Search for the cell housing the specified text and yield its [X, Y] center coordinate. 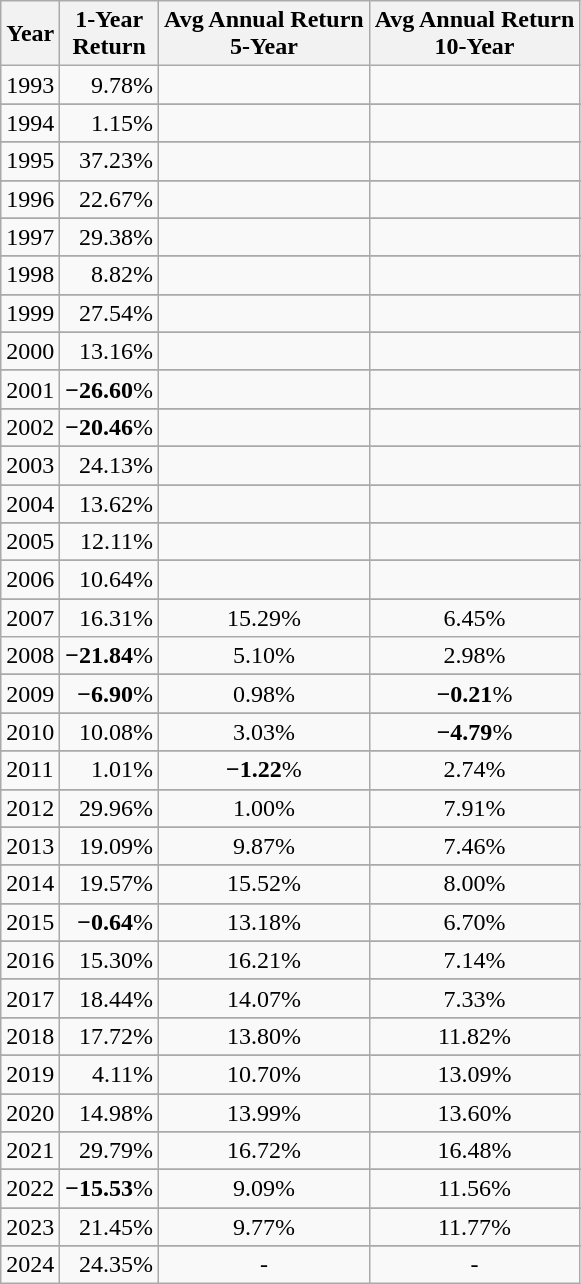
2017 [30, 998]
7.91% [474, 808]
2000 [30, 351]
17.72% [110, 1036]
2009 [30, 694]
21.45% [110, 1227]
2007 [30, 618]
2011 [30, 770]
7.46% [474, 846]
5.10% [264, 656]
29.79% [110, 1151]
10.08% [110, 732]
2003 [30, 465]
24.13% [110, 465]
Avg Annual Return5-Year [264, 34]
2012 [30, 808]
2021 [30, 1151]
16.31% [110, 618]
19.09% [110, 846]
10.70% [264, 1074]
6.70% [474, 922]
13.18% [264, 922]
10.64% [110, 580]
2006 [30, 580]
11.77% [474, 1227]
9.87% [264, 846]
2018 [30, 1036]
2005 [30, 542]
29.38% [110, 237]
13.60% [474, 1113]
24.35% [110, 1265]
1993 [30, 85]
29.96% [110, 808]
7.14% [474, 960]
15.30% [110, 960]
37.23% [110, 161]
2001 [30, 389]
2013 [30, 846]
2002 [30, 427]
1999 [30, 313]
0.98% [264, 694]
2019 [30, 1074]
2023 [30, 1227]
15.52% [264, 884]
−1.22% [264, 770]
2.74% [474, 770]
−20.46% [110, 427]
8.00% [474, 884]
13.99% [264, 1113]
2004 [30, 503]
6.45% [474, 618]
−0.21% [474, 694]
−0.64% [110, 922]
22.67% [110, 199]
2014 [30, 884]
2016 [30, 960]
18.44% [110, 998]
27.54% [110, 313]
−4.79% [474, 732]
1-YearReturn [110, 34]
19.57% [110, 884]
11.82% [474, 1036]
13.09% [474, 1074]
16.72% [264, 1151]
12.11% [110, 542]
1.15% [110, 123]
1994 [30, 123]
2020 [30, 1113]
2010 [30, 732]
1995 [30, 161]
−21.84% [110, 656]
−15.53% [110, 1189]
16.21% [264, 960]
1997 [30, 237]
1.00% [264, 808]
2.98% [474, 656]
13.80% [264, 1036]
14.98% [110, 1113]
13.16% [110, 351]
Year [30, 34]
4.11% [110, 1074]
7.33% [474, 998]
2022 [30, 1189]
13.62% [110, 503]
9.78% [110, 85]
16.48% [474, 1151]
−6.90% [110, 694]
14.07% [264, 998]
2008 [30, 656]
9.77% [264, 1227]
9.09% [264, 1189]
2024 [30, 1265]
1998 [30, 275]
2015 [30, 922]
−26.60% [110, 389]
3.03% [264, 732]
1.01% [110, 770]
15.29% [264, 618]
1996 [30, 199]
11.56% [474, 1189]
8.82% [110, 275]
Avg Annual Return10-Year [474, 34]
